Capture the cell that displays the provided text and extract its (x, y) central coordinate. 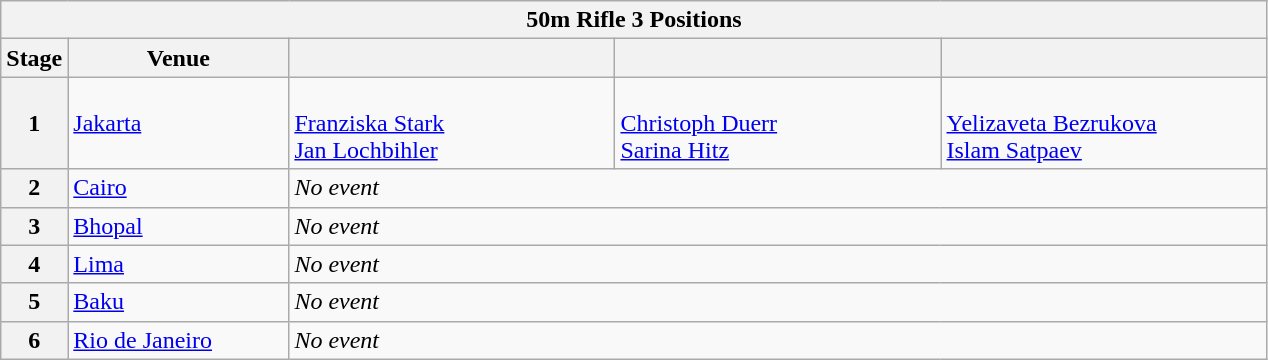
5 (34, 302)
2 (34, 188)
Stage (34, 58)
Venue (178, 58)
Baku (178, 302)
6 (34, 340)
4 (34, 264)
50m Rifle 3 Positions (634, 20)
1 (34, 123)
Franziska Stark Jan Lochbihler (452, 123)
Jakarta (178, 123)
Rio de Janeiro (178, 340)
Yelizaveta Bezrukova Islam Satpaev (1104, 123)
Cairo (178, 188)
Christoph Duerr Sarina Hitz (778, 123)
Lima (178, 264)
3 (34, 226)
Bhopal (178, 226)
